Pinpoint the cell where the given text exists, returning its [x, y] midpoint coordinate. 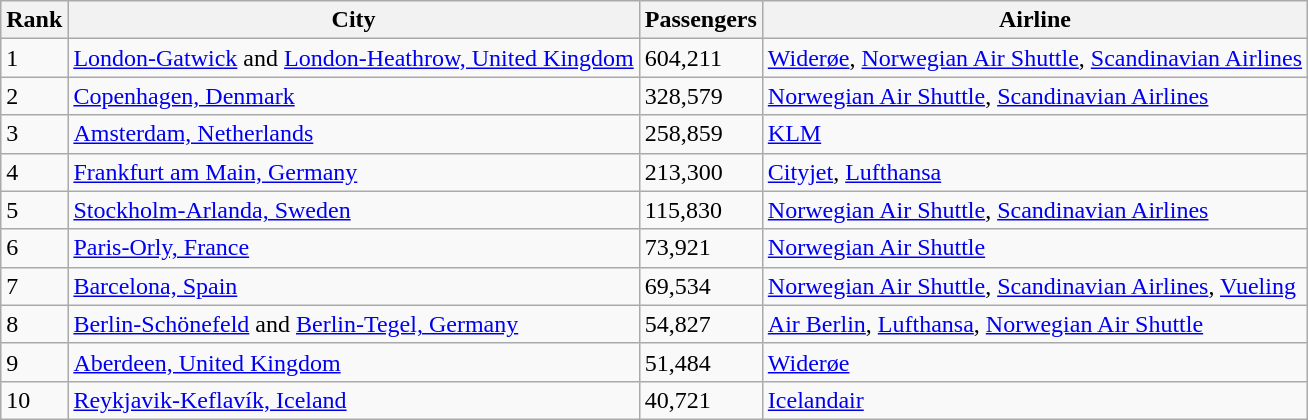
Amsterdam, Netherlands [354, 134]
Frankfurt am Main, Germany [354, 172]
54,827 [700, 324]
258,859 [700, 134]
10 [34, 400]
Norwegian Air Shuttle, Scandinavian Airlines, Vueling [1034, 286]
Airline [1034, 20]
604,211 [700, 58]
Aberdeen, United Kingdom [354, 362]
9 [34, 362]
Berlin-Schönefeld and Berlin-Tegel, Germany [354, 324]
Copenhagen, Denmark [354, 96]
115,830 [700, 210]
Barcelona, Spain [354, 286]
1 [34, 58]
Cityjet, Lufthansa [1034, 172]
London-Gatwick and London-Heathrow, United Kingdom [354, 58]
69,534 [700, 286]
Icelandair [1034, 400]
Reykjavik-Keflavík, Iceland [354, 400]
328,579 [700, 96]
Norwegian Air Shuttle [1034, 248]
8 [34, 324]
213,300 [700, 172]
Air Berlin, Lufthansa, Norwegian Air Shuttle [1034, 324]
Rank [34, 20]
40,721 [700, 400]
6 [34, 248]
7 [34, 286]
Widerøe [1034, 362]
4 [34, 172]
Stockholm-Arlanda, Sweden [354, 210]
5 [34, 210]
73,921 [700, 248]
3 [34, 134]
Paris-Orly, France [354, 248]
Passengers [700, 20]
City [354, 20]
51,484 [700, 362]
KLM [1034, 134]
2 [34, 96]
Widerøe, Norwegian Air Shuttle, Scandinavian Airlines [1034, 58]
